Provide the [X, Y] coordinate of the cell's center where the given text is located.  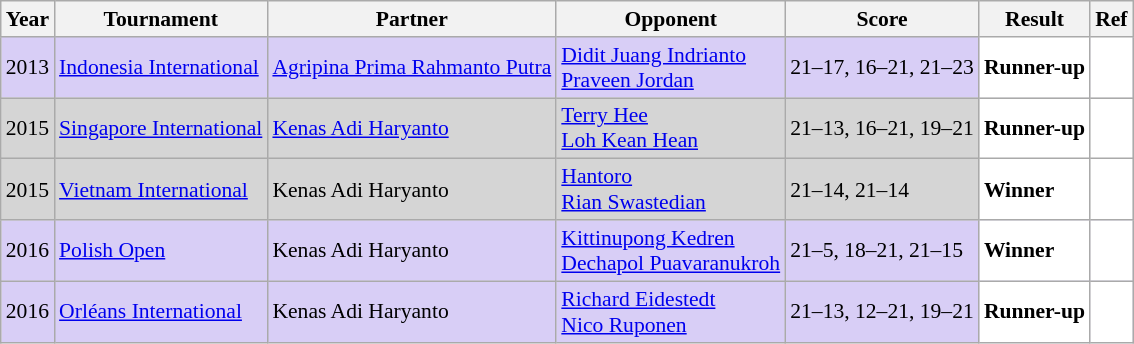
21–13, 16–21, 19–21 [882, 128]
21–13, 12–21, 19–21 [882, 312]
Ref [1111, 19]
Didit Juang Indrianto Praveen Jordan [670, 68]
Tournament [160, 19]
Year [28, 19]
21–5, 18–21, 21–15 [882, 250]
Orléans International [160, 312]
Vietnam International [160, 190]
Indonesia International [160, 68]
Richard Eidestedt Nico Ruponen [670, 312]
Agripina Prima Rahmanto Putra [412, 68]
Polish Open [160, 250]
Terry Hee Loh Kean Hean [670, 128]
Hantoro Rian Swastedian [670, 190]
Score [882, 19]
2013 [28, 68]
Opponent [670, 19]
Partner [412, 19]
21–14, 21–14 [882, 190]
Singapore International [160, 128]
Kittinupong Kedren Dechapol Puavaranukroh [670, 250]
21–17, 16–21, 21–23 [882, 68]
Result [1034, 19]
